Return (X, Y) of the center of cell containing provided text 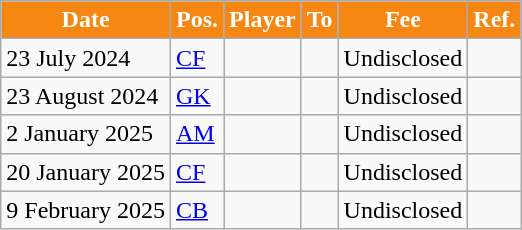
23 August 2024 (86, 96)
To (320, 20)
AM (196, 134)
Player (263, 20)
Pos. (196, 20)
9 February 2025 (86, 210)
Ref. (494, 20)
CB (196, 210)
GK (196, 96)
Fee (403, 20)
2 January 2025 (86, 134)
Date (86, 20)
20 January 2025 (86, 172)
23 July 2024 (86, 58)
